Pinpoint the cell where the given text exists, returning its (x, y) midpoint coordinate. 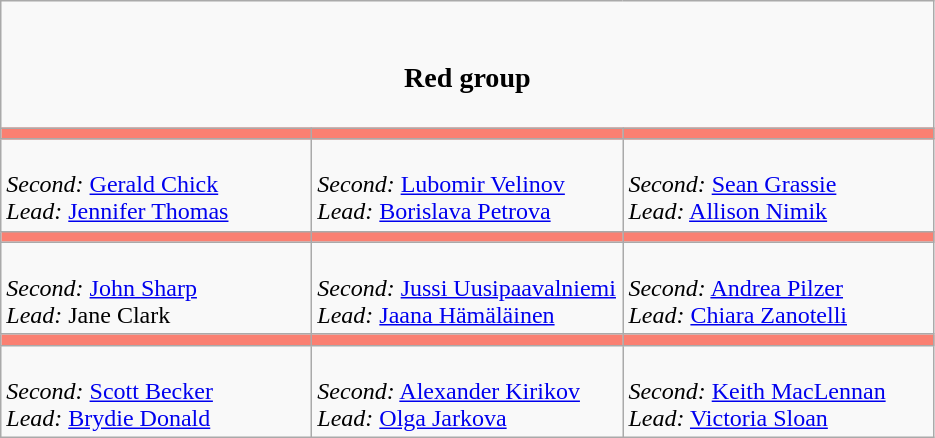
Second: Andrea Pilzer Lead: Chiara Zanotelli (778, 288)
Second: Jussi Uusipaavalniemi Lead: Jaana Hämäläinen (468, 288)
Second: Keith MacLennan Lead: Victoria Sloan (778, 391)
Second: Gerald Chick Lead: Jennifer Thomas (156, 185)
Red group (468, 64)
Second: Lubomir Velinov Lead: Borislava Petrova (468, 185)
Second: Scott Becker Lead: Brydie Donald (156, 391)
Second: Sean Grassie Lead: Allison Nimik (778, 185)
Second: John Sharp Lead: Jane Clark (156, 288)
Second: Alexander Kirikov Lead: Olga Jarkova (468, 391)
